Pinpoint the cell where the given text exists, returning its [X, Y] midpoint coordinate. 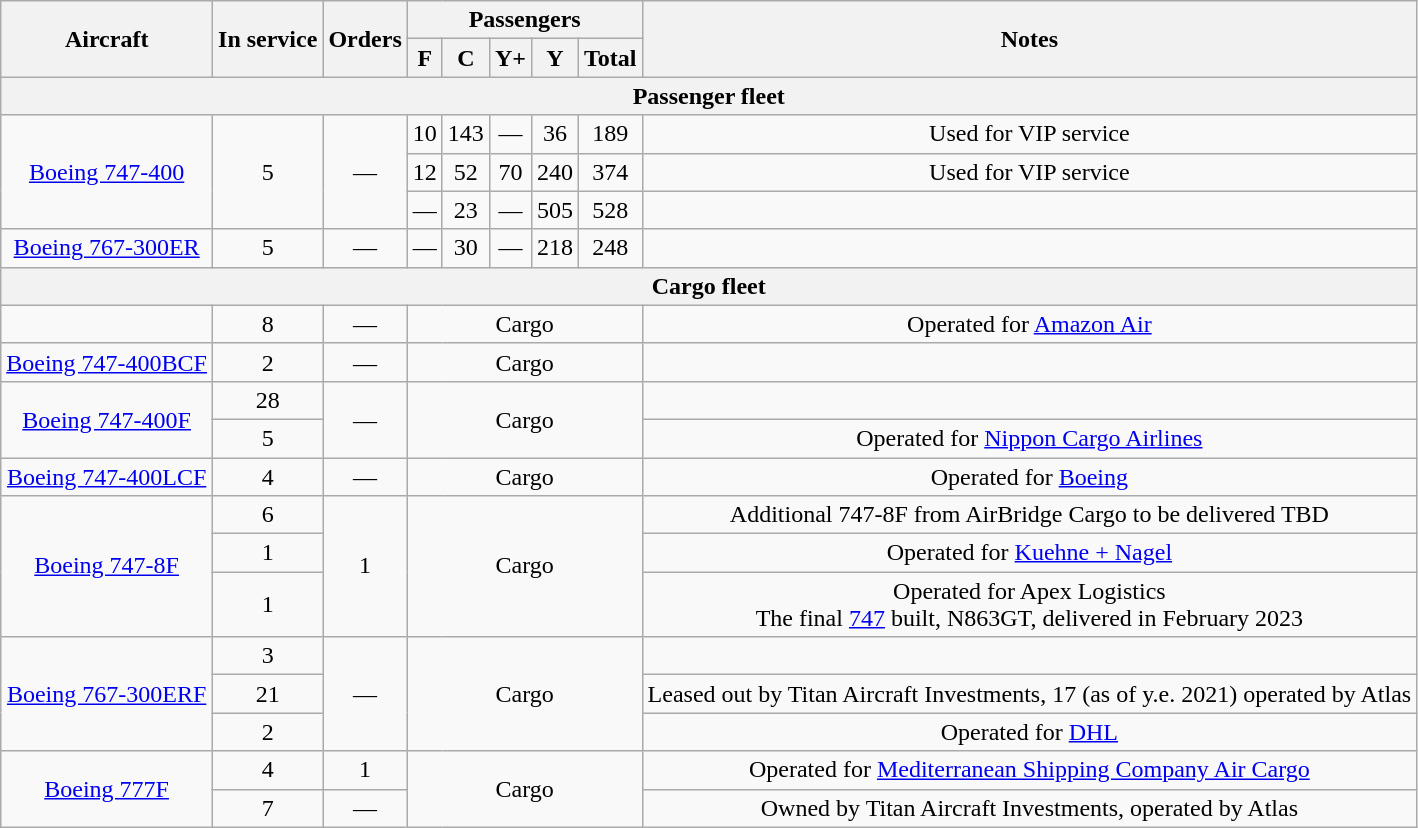
Aircraft [107, 39]
7 [268, 808]
505 [554, 210]
12 [424, 172]
374 [611, 172]
143 [466, 134]
240 [554, 172]
Boeing 747-400 [107, 172]
70 [510, 172]
Leased out by Titan Aircraft Investments, 17 (as of y.e. 2021) operated by Atlas [1030, 694]
248 [611, 248]
Boeing 767-300ER [107, 248]
Y+ [510, 58]
Operated for Boeing [1030, 477]
Additional 747-8F from AirBridge Cargo to be delivered TBD [1030, 515]
30 [466, 248]
28 [268, 400]
Total [611, 58]
In service [268, 39]
Boeing 747-400LCF [107, 477]
Passenger fleet [709, 96]
Notes [1030, 39]
Boeing 777F [107, 789]
Boeing 747-8F [107, 566]
21 [268, 694]
52 [466, 172]
Boeing 747-400F [107, 419]
Y [554, 58]
8 [268, 324]
3 [268, 656]
10 [424, 134]
36 [554, 134]
Operated for Kuehne + Nagel [1030, 553]
Boeing 767-300ERF [107, 694]
Operated for Apex Logistics The final 747 built, N863GT, delivered in February 2023 [1030, 604]
189 [611, 134]
Orders [365, 39]
528 [611, 210]
Boeing 747-400BCF [107, 362]
6 [268, 515]
Operated for Amazon Air [1030, 324]
Operated for DHL [1030, 732]
23 [466, 210]
Operated for Mediterranean Shipping Company Air Cargo [1030, 770]
C [466, 58]
Operated for Nippon Cargo Airlines [1030, 438]
F [424, 58]
Passengers [524, 20]
Owned by Titan Aircraft Investments, operated by Atlas [1030, 808]
218 [554, 248]
Cargo fleet [709, 286]
